Capture the cell that displays the provided text and extract its [X, Y] central coordinate. 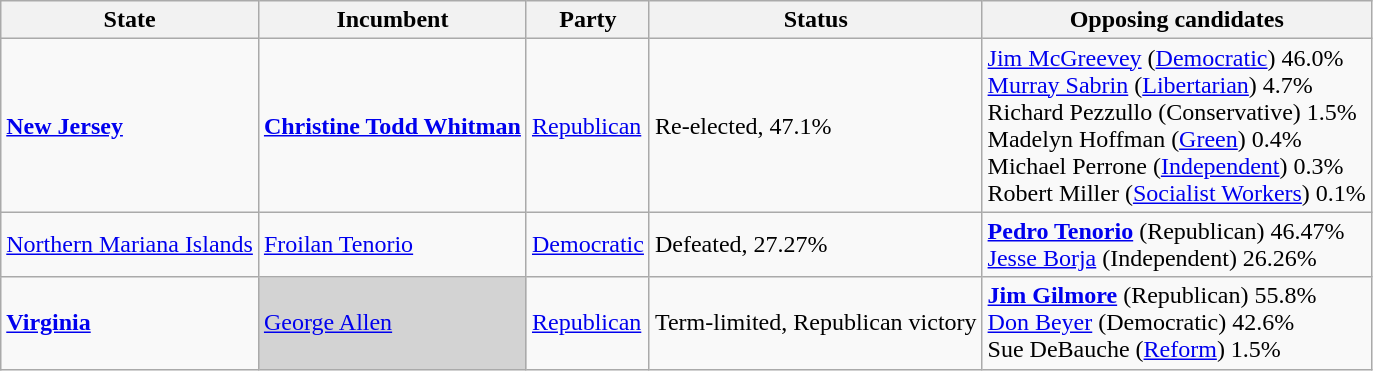
Re-elected, 47.1% [816, 126]
Northern Mariana Islands [130, 244]
State [130, 20]
Democratic [588, 244]
Status [816, 20]
Pedro Tenorio (Republican) 46.47% Jesse Borja (Independent) 26.26% [1176, 244]
Virginia [130, 323]
Opposing candidates [1176, 20]
Incumbent [392, 20]
Christine Todd Whitman [392, 126]
Defeated, 27.27% [816, 244]
Jim Gilmore (Republican) 55.8%Don Beyer (Democratic) 42.6%Sue DeBauche (Reform) 1.5% [1176, 323]
Froilan Tenorio [392, 244]
New Jersey [130, 126]
Term-limited, Republican victory [816, 323]
George Allen [392, 323]
Party [588, 20]
